Extract the [x, y] coordinate from the center of the cell holding the provided text.  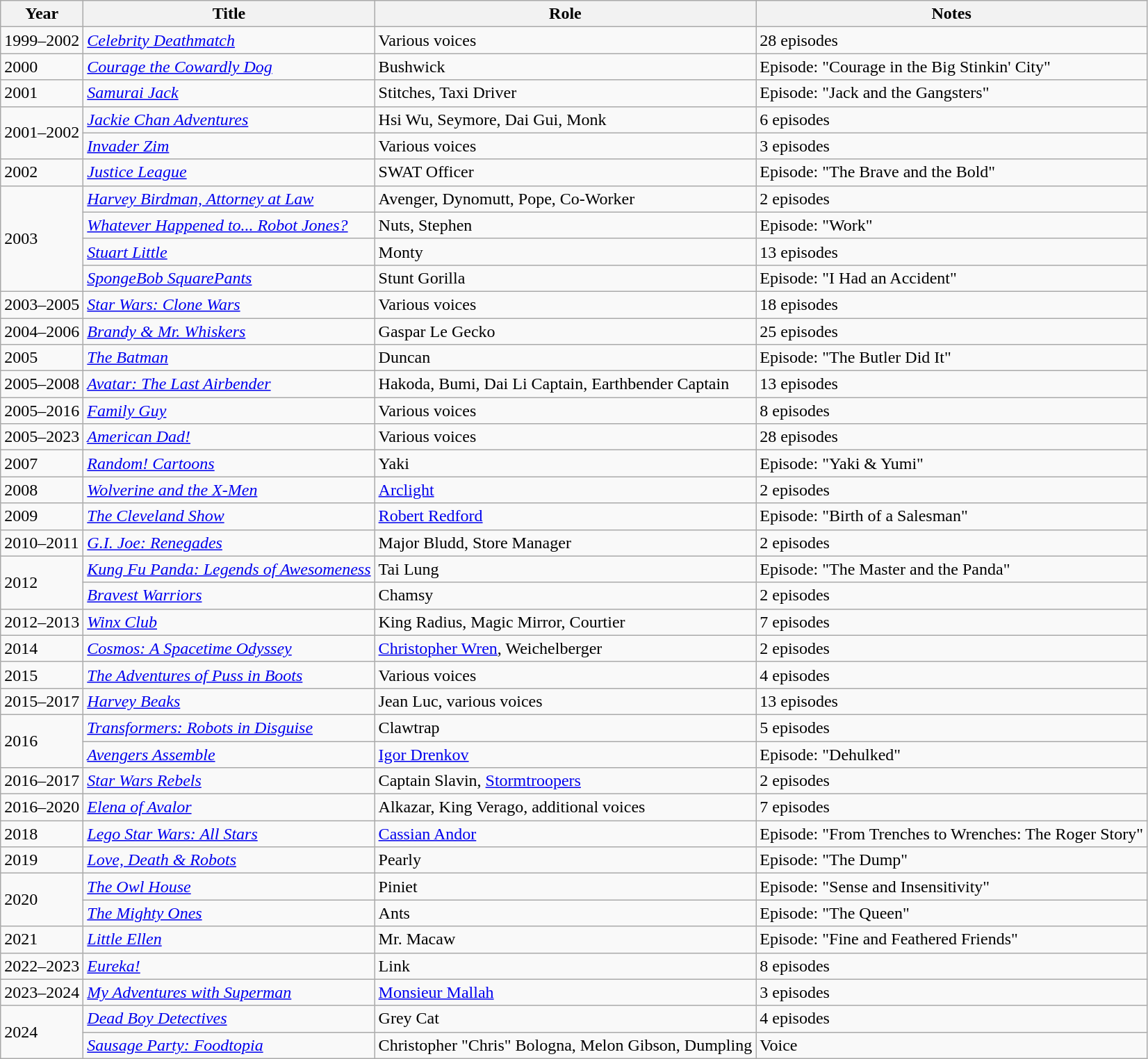
Bushwick [566, 67]
2016–2017 [42, 781]
2015–2017 [42, 701]
6 episodes [952, 120]
The Mighty Ones [229, 913]
2001 [42, 93]
Samurai Jack [229, 93]
G.I. Joe: Renegades [229, 543]
Cassian Andor [566, 834]
Winx Club [229, 622]
2005–2023 [42, 437]
Hsi Wu, Seymore, Dai Gui, Monk [566, 120]
Stuart Little [229, 252]
Igor Drenkov [566, 754]
Christopher "Chris" Bologna, Melon Gibson, Dumpling [566, 1045]
Avengers Assemble [229, 754]
Transformers: Robots in Disguise [229, 728]
2024 [42, 1032]
25 episodes [952, 331]
Captain Slavin, Stormtroopers [566, 781]
Family Guy [229, 411]
Episode: "Fine and Feathered Friends" [952, 939]
Mr. Macaw [566, 939]
Kung Fu Panda: Legends of Awesomeness [229, 569]
Little Ellen [229, 939]
Major Bludd, Store Manager [566, 543]
5 episodes [952, 728]
2001–2002 [42, 133]
2005–2016 [42, 411]
Bravest Warriors [229, 596]
2022–2023 [42, 966]
Wolverine and the X-Men [229, 490]
1999–2002 [42, 40]
2016 [42, 741]
American Dad! [229, 437]
Stitches, Taxi Driver [566, 93]
The Owl House [229, 887]
Sausage Party: Foodtopia [229, 1045]
Harvey Birdman, Attorney at Law [229, 199]
Episode: "Birth of a Salesman" [952, 516]
Title [229, 14]
Episode: "The Master and the Panda" [952, 569]
2021 [42, 939]
Episode: "Sense and Insensitivity" [952, 887]
Hakoda, Bumi, Dai Li Captain, Earthbender Captain [566, 384]
Chamsy [566, 596]
Justice League [229, 172]
Notes [952, 14]
2005–2008 [42, 384]
2016–2020 [42, 807]
Brandy & Mr. Whiskers [229, 331]
Year [42, 14]
2015 [42, 675]
2009 [42, 516]
Elena of Avalor [229, 807]
Love, Death & Robots [229, 860]
Nuts, Stephen [566, 225]
Clawtrap [566, 728]
2023–2024 [42, 992]
2005 [42, 358]
Yaki [566, 463]
Monsieur Mallah [566, 992]
Episode: "Work" [952, 225]
Episode: "The Brave and the Bold" [952, 172]
Eureka! [229, 966]
Monty [566, 252]
Episode: "Yaki & Yumi" [952, 463]
Arclight [566, 490]
2010–2011 [42, 543]
SWAT Officer [566, 172]
Star Wars: Clone Wars [229, 304]
Jackie Chan Adventures [229, 120]
Christopher Wren, Weichelberger [566, 648]
2003–2005 [42, 304]
Grey Cat [566, 1019]
2020 [42, 900]
My Adventures with Superman [229, 992]
Jean Luc, various voices [566, 701]
Episode: "From Trenches to Wrenches: The Roger Story" [952, 834]
Duncan [566, 358]
2019 [42, 860]
Ants [566, 913]
Piniet [566, 887]
Invader Zim [229, 146]
2003 [42, 238]
Courage the Cowardly Dog [229, 67]
Pearly [566, 860]
18 episodes [952, 304]
2000 [42, 67]
Episode: "The Dump" [952, 860]
Lego Star Wars: All Stars [229, 834]
2018 [42, 834]
Celebrity Deathmatch [229, 40]
Star Wars Rebels [229, 781]
Cosmos: A Spacetime Odyssey [229, 648]
The Batman [229, 358]
Episode: "Jack and the Gangsters" [952, 93]
Role [566, 14]
Dead Boy Detectives [229, 1019]
Robert Redford [566, 516]
2014 [42, 648]
The Cleveland Show [229, 516]
Avenger, Dynomutt, Pope, Co-Worker [566, 199]
Episode: "I Had an Accident" [952, 278]
Voice [952, 1045]
2007 [42, 463]
SpongeBob SquarePants [229, 278]
The Adventures of Puss in Boots [229, 675]
Episode: "Courage in the Big Stinkin' City" [952, 67]
King Radius, Magic Mirror, Courtier [566, 622]
Avatar: The Last Airbender [229, 384]
Episode: "Dehulked" [952, 754]
2008 [42, 490]
2012 [42, 582]
Gaspar Le Gecko [566, 331]
Random! Cartoons [229, 463]
2012–2013 [42, 622]
Link [566, 966]
Stunt Gorilla [566, 278]
2002 [42, 172]
Harvey Beaks [229, 701]
2004–2006 [42, 331]
Alkazar, King Verago, additional voices [566, 807]
Episode: "The Queen" [952, 913]
Episode: "The Butler Did It" [952, 358]
Whatever Happened to... Robot Jones? [229, 225]
Tai Lung [566, 569]
